Return the [x, y] coordinate for the center point of the cell that contains the specified text.  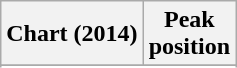
Peakposition [189, 34]
Chart (2014) [72, 34]
